Return (X, Y) of the center of cell containing provided text 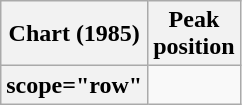
Peakposition (194, 34)
Chart (1985) (74, 34)
scope="row" (74, 85)
